Find where the given text appears and provide that cell's center as [X, Y] coordinate. 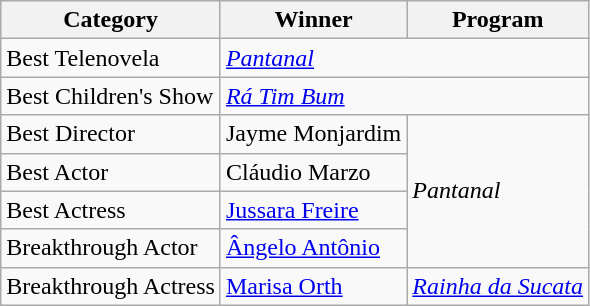
Program [498, 20]
Jayme Monjardim [313, 134]
Marisa Orth [313, 286]
Jussara Freire [313, 210]
Cláudio Marzo [313, 172]
Best Children's Show [111, 96]
Breakthrough Actor [111, 248]
Breakthrough Actress [111, 286]
Rá Tim Bum [404, 96]
Best Actor [111, 172]
Category [111, 20]
Best Director [111, 134]
Best Telenovela [111, 58]
Winner [313, 20]
Ângelo Antônio [313, 248]
Rainha da Sucata [498, 286]
Best Actress [111, 210]
